Provide the (x, y) coordinate of the cell's center where the given text is located.  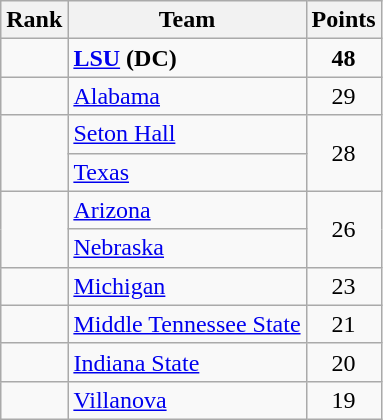
21 (344, 324)
Middle Tennessee State (187, 324)
20 (344, 362)
26 (344, 229)
28 (344, 153)
Alabama (187, 96)
LSU (DC) (187, 58)
Indiana State (187, 362)
19 (344, 400)
Seton Hall (187, 134)
Nebraska (187, 248)
Texas (187, 172)
48 (344, 58)
Rank (34, 20)
Villanova (187, 400)
29 (344, 96)
Team (187, 20)
Michigan (187, 286)
Points (344, 20)
Arizona (187, 210)
23 (344, 286)
